Pinpoint the cell where the given text exists, returning its [X, Y] midpoint coordinate. 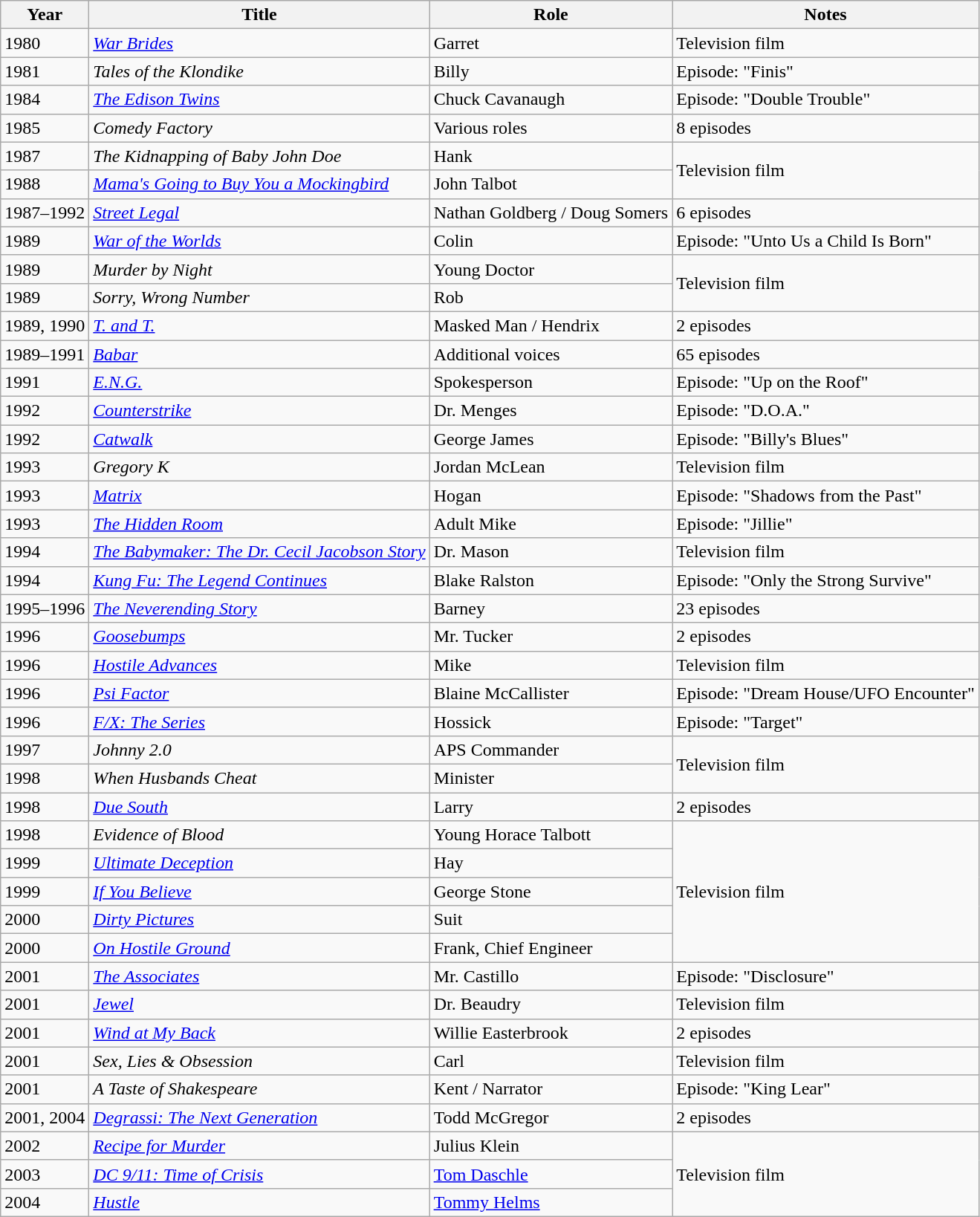
Jewel [259, 1005]
8 episodes [826, 128]
Year [45, 15]
1985 [45, 128]
War Brides [259, 43]
F/X: The Series [259, 721]
6 episodes [826, 212]
Dr. Mason [551, 552]
Rob [551, 297]
Episode: "Target" [826, 721]
Blaine McCallister [551, 693]
The Hidden Room [259, 524]
Tales of the Klondike [259, 71]
Recipe for Murder [259, 1146]
George Stone [551, 892]
23 episodes [826, 608]
APS Commander [551, 750]
Blake Ralston [551, 580]
1988 [45, 184]
Dr. Menges [551, 411]
Tommy Helms [551, 1202]
Hustle [259, 1202]
Mike [551, 665]
Barney [551, 608]
The Kidnapping of Baby John Doe [259, 156]
Young Doctor [551, 269]
On Hostile Ground [259, 948]
1981 [45, 71]
Chuck Cavanaugh [551, 100]
Minister [551, 778]
T. and T. [259, 325]
Various roles [551, 128]
2002 [45, 1146]
Colin [551, 241]
War of the Worlds [259, 241]
Episode: "King Lear" [826, 1089]
Young Horace Talbott [551, 835]
Julius Klein [551, 1146]
George James [551, 439]
Mr. Tucker [551, 637]
E.N.G. [259, 383]
Adult Mike [551, 524]
1987 [45, 156]
Episode: "Only the Strong Survive" [826, 580]
1989, 1990 [45, 325]
Due South [259, 806]
The Babymaker: The Dr. Cecil Jacobson Story [259, 552]
1997 [45, 750]
Episode: "D.O.A." [826, 411]
1984 [45, 100]
When Husbands Cheat [259, 778]
1989–1991 [45, 354]
2003 [45, 1174]
Episode: "Jillie" [826, 524]
Mama's Going to Buy You a Mockingbird [259, 184]
Masked Man / Hendrix [551, 325]
1987–1992 [45, 212]
Role [551, 15]
Episode: "Finis" [826, 71]
Episode: "Dream House/UFO Encounter" [826, 693]
Goosebumps [259, 637]
A Taste of Shakespeare [259, 1089]
Episode: "Disclosure" [826, 976]
Episode: "Double Trouble" [826, 100]
Hostile Advances [259, 665]
Episode: "Unto Us a Child Is Born" [826, 241]
The Neverending Story [259, 608]
Suit [551, 920]
Hank [551, 156]
2001, 2004 [45, 1117]
Billy [551, 71]
Catwalk [259, 439]
Babar [259, 354]
Jordan McLean [551, 467]
Episode: "Up on the Roof" [826, 383]
Street Legal [259, 212]
Spokesperson [551, 383]
Notes [826, 15]
The Associates [259, 976]
Willie Easterbrook [551, 1033]
Frank, Chief Engineer [551, 948]
Dirty Pictures [259, 920]
Dr. Beaudry [551, 1005]
Counterstrike [259, 411]
Kent / Narrator [551, 1089]
65 episodes [826, 354]
Wind at My Back [259, 1033]
John Talbot [551, 184]
DC 9/11: Time of Crisis [259, 1174]
Murder by Night [259, 269]
Episode: "Shadows from the Past" [826, 496]
Todd McGregor [551, 1117]
Comedy Factory [259, 128]
Episode: "Billy's Blues" [826, 439]
Tom Daschle [551, 1174]
Psi Factor [259, 693]
Mr. Castillo [551, 976]
Carl [551, 1061]
Additional voices [551, 354]
1991 [45, 383]
Johnny 2.0 [259, 750]
Hossick [551, 721]
2004 [45, 1202]
Hogan [551, 496]
If You Believe [259, 892]
Gregory K [259, 467]
Ultimate Deception [259, 863]
Degrassi: The Next Generation [259, 1117]
Garret [551, 43]
Larry [551, 806]
Nathan Goldberg / Doug Somers [551, 212]
1995–1996 [45, 608]
Kung Fu: The Legend Continues [259, 580]
Sex, Lies & Obsession [259, 1061]
Title [259, 15]
Matrix [259, 496]
1980 [45, 43]
Sorry, Wrong Number [259, 297]
Evidence of Blood [259, 835]
Hay [551, 863]
The Edison Twins [259, 100]
